Locate the cell with the specified text and output its (x, y) center coordinate. 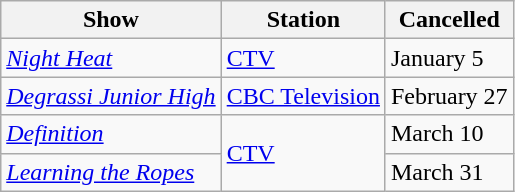
Definition (111, 134)
March 31 (449, 172)
Night Heat (111, 58)
March 10 (449, 134)
Station (303, 20)
Show (111, 20)
CBC Television (303, 96)
Degrassi Junior High (111, 96)
Cancelled (449, 20)
January 5 (449, 58)
Learning the Ropes (111, 172)
February 27 (449, 96)
